Locate the cell with the specified text and output its (x, y) center coordinate. 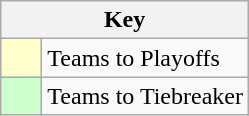
Teams to Playoffs (146, 58)
Teams to Tiebreaker (146, 96)
Key (125, 20)
